Search for the cell housing the specified text and yield its [x, y] center coordinate. 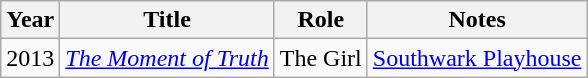
Title [167, 20]
Notes [477, 20]
Role [320, 20]
Southwark Playhouse [477, 58]
The Moment of Truth [167, 58]
The Girl [320, 58]
Year [30, 20]
2013 [30, 58]
